Output the (X, Y) coordinate of the center of the cell containing the given text.  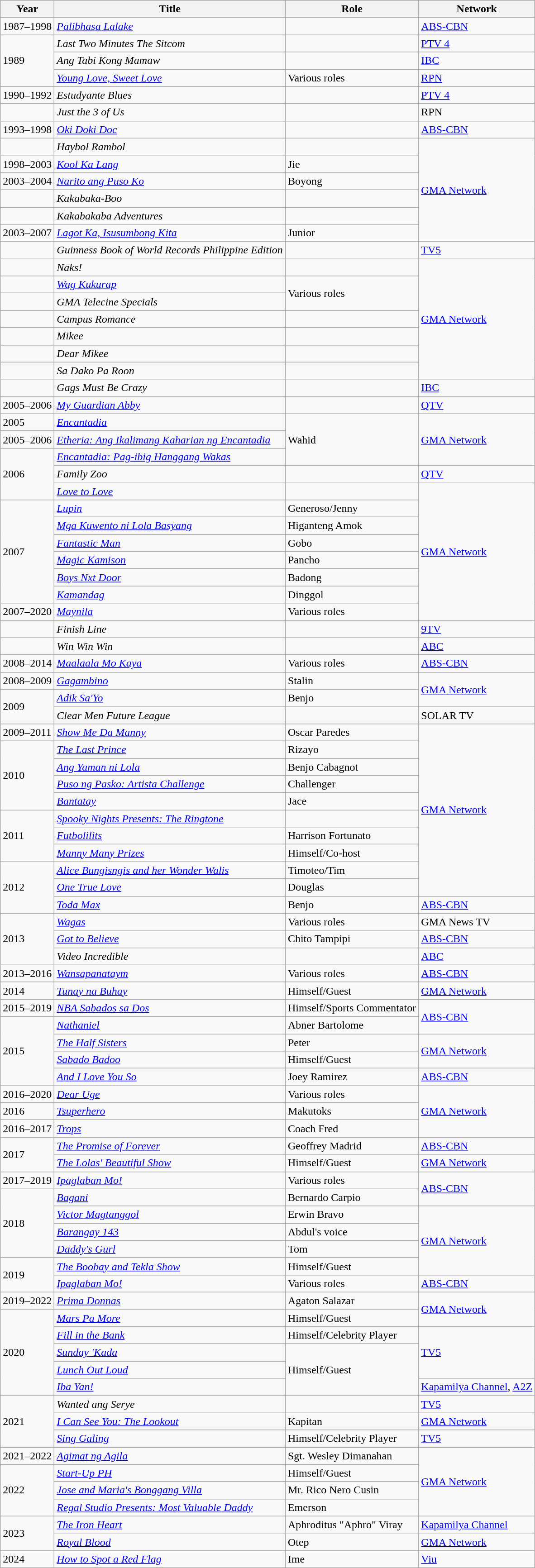
NBA Sabados sa Dos (170, 1008)
Lupin (170, 509)
Maalaala Mo Kaya (170, 663)
Guinness Book of World Records Philippine Edition (170, 250)
Himself/Co-host (352, 853)
The Iron Heart (170, 1525)
Love to Love (170, 491)
Alice Bungisngis and her Wonder Walis (170, 870)
Dear Mikee (170, 353)
And I Love You So (170, 1077)
Kakabakaba Adventures (170, 216)
Abdul's voice (352, 1232)
Sunday 'Kada (170, 1353)
Regal Studio Presents: Most Valuable Daddy (170, 1507)
Agimat ng Agila (170, 1456)
Naks! (170, 267)
1990–1992 (27, 95)
2018 (27, 1223)
Prima Donnas (170, 1301)
GMA News TV (477, 922)
Joey Ramirez (352, 1077)
1987–1998 (27, 26)
Sing Galing (170, 1439)
Himself/Sports Commentator (352, 1008)
Family Zoo (170, 474)
Clear Men Future League (170, 715)
Bernardo Carpio (352, 1197)
The Promise of Forever (170, 1146)
Jace (352, 801)
2017 (27, 1154)
Fill in the Bank (170, 1335)
Makutoks (352, 1111)
2023 (27, 1533)
Start-Up PH (170, 1473)
Dinggol (352, 595)
Jie (352, 164)
1989 (27, 61)
Adik Sa'Yo (170, 698)
Tom (352, 1249)
Agaton Salazar (352, 1301)
2006 (27, 474)
Etheria: Ang Ikalimang Kaharian ng Encantadia (170, 439)
Geoffrey Madrid (352, 1146)
Wag Kukurap (170, 285)
2019–2022 (27, 1301)
Fantastic Man (170, 543)
The Lolas' Beautiful Show (170, 1163)
Erwin Bravo (352, 1215)
Oscar Paredes (352, 732)
Lagot Ka, Isusumbong Kita (170, 233)
The Boobay and Tekla Show (170, 1266)
Encantadia (170, 422)
Rizayo (352, 749)
2019 (27, 1275)
Last Two Minutes The Sitcom (170, 43)
Finish Line (170, 629)
Futbolilits (170, 836)
2013 (27, 939)
I Can See You: The Lookout (170, 1421)
Palibhasa Lalake (170, 26)
Lunch Out Loud (170, 1370)
Wagas (170, 922)
Benjo Cabagnot (352, 767)
2017–2019 (27, 1180)
Royal Blood (170, 1542)
Higanteng Amok (352, 526)
2022 (27, 1490)
Mars Pa More (170, 1318)
Tunay na Buhay (170, 991)
Mr. Rico Nero Cusin (352, 1490)
Ime (352, 1559)
9TV (477, 629)
Sa Dako Pa Roon (170, 371)
Kool Ka Lang (170, 164)
Kamandag (170, 595)
Nathaniel (170, 1025)
Role (352, 9)
Junior (352, 233)
Chito Tampipi (352, 939)
2009 (27, 706)
2010 (27, 775)
GMA Telecine Specials (170, 302)
Young Love, Sweet Love (170, 78)
Boys Nxt Door (170, 577)
Timoteo/Tim (352, 870)
Pancho (352, 560)
2007–2020 (27, 612)
Boyong (352, 181)
Mga Kuwento ni Lola Basyang (170, 526)
Victor Magtanggol (170, 1215)
Encantadia: Pag-ibig Hanggang Wakas (170, 457)
2021 (27, 1421)
Tsuperhero (170, 1111)
Win Win Win (170, 646)
Wansapanataym (170, 973)
Sabado Badoo (170, 1060)
Aphroditus "Aphro" Viray (352, 1525)
Abner Bartolome (352, 1025)
2016 (27, 1111)
Challenger (352, 784)
Bantatay (170, 801)
Bagani (170, 1197)
Campus Romance (170, 319)
Viu (477, 1559)
Oki Doki Doc (170, 129)
1998–2003 (27, 164)
Show Me Da Manny (170, 732)
Gagambino (170, 681)
Puso ng Pasko: Artista Challenge (170, 784)
2020 (27, 1353)
2008–2009 (27, 681)
Estudyante Blues (170, 95)
Stalin (352, 681)
Trops (170, 1129)
2003–2007 (27, 233)
2005 (27, 422)
2007 (27, 552)
Just the 3 of Us (170, 112)
Magic Kamison (170, 560)
How to Spot a Red Flag (170, 1559)
Kapitan (352, 1421)
Year (27, 9)
Jose and Maria's Bonggang Villa (170, 1490)
2016–2017 (27, 1129)
Emerson (352, 1507)
My Guardian Abby (170, 405)
2008–2014 (27, 663)
Gobo (352, 543)
Wanted ang Serye (170, 1404)
Got to Believe (170, 939)
2016–2020 (27, 1094)
One True Love (170, 887)
Barangay 143 (170, 1232)
2024 (27, 1559)
2015–2019 (27, 1008)
2009–2011 (27, 732)
Kapamilya Channel, A2Z (477, 1387)
Haybol Rambol (170, 147)
2021–2022 (27, 1456)
Sgt. Wesley Dimanahan (352, 1456)
2013–2016 (27, 973)
Manny Many Prizes (170, 853)
Harrison Fortunato (352, 836)
Ang Tabi Kong Mamaw (170, 61)
Title (170, 9)
Dear Uge (170, 1094)
Daddy's Gurl (170, 1249)
Douglas (352, 887)
Toda Max (170, 905)
The Last Prince (170, 749)
Kapamilya Channel (477, 1525)
Coach Fred (352, 1129)
2014 (27, 991)
Gags Must Be Crazy (170, 388)
Generoso/Jenny (352, 509)
Mikee (170, 336)
Network (477, 9)
Peter (352, 1042)
SOLAR TV (477, 715)
1993–1998 (27, 129)
Otep (352, 1542)
2012 (27, 887)
Wahid (352, 439)
Video Incredible (170, 956)
The Half Sisters (170, 1042)
2011 (27, 836)
Kakabaka-Boo (170, 198)
Spooky Nights Presents: The Ringtone (170, 819)
2015 (27, 1051)
2003–2004 (27, 181)
Badong (352, 577)
Ang Yaman ni Lola (170, 767)
Narito ang Puso Ko (170, 181)
Iba Yan! (170, 1387)
Maynila (170, 612)
